Capture the cell that displays the provided text and extract its (X, Y) central coordinate. 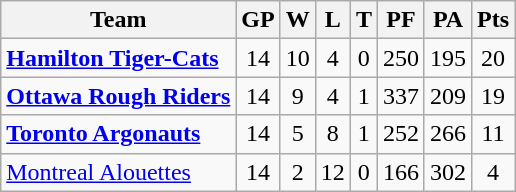
PA (448, 20)
166 (400, 172)
12 (332, 172)
PF (400, 20)
Pts (494, 20)
Montreal Alouettes (118, 172)
GP (258, 20)
Team (118, 20)
250 (400, 58)
266 (448, 134)
10 (298, 58)
Ottawa Rough Riders (118, 96)
302 (448, 172)
8 (332, 134)
252 (400, 134)
195 (448, 58)
337 (400, 96)
9 (298, 96)
T (364, 20)
19 (494, 96)
20 (494, 58)
Hamilton Tiger-Cats (118, 58)
209 (448, 96)
Toronto Argonauts (118, 134)
W (298, 20)
11 (494, 134)
L (332, 20)
2 (298, 172)
5 (298, 134)
